Scan for the cell matching the given text and deliver its [X, Y] coordinate at center. 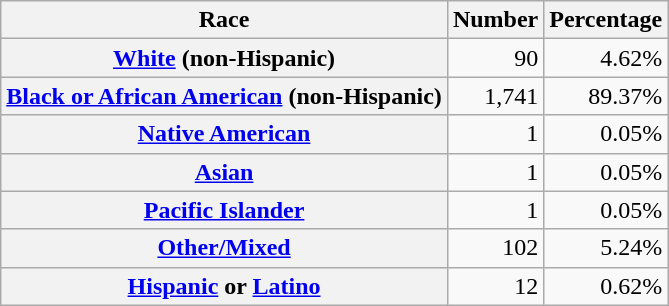
White (non-Hispanic) [224, 58]
Race [224, 20]
Hispanic or Latino [224, 286]
Asian [224, 172]
Native American [224, 134]
1,741 [495, 96]
Percentage [606, 20]
89.37% [606, 96]
Number [495, 20]
12 [495, 286]
Black or African American (non-Hispanic) [224, 96]
5.24% [606, 248]
Other/Mixed [224, 248]
Pacific Islander [224, 210]
102 [495, 248]
90 [495, 58]
0.62% [606, 286]
4.62% [606, 58]
